Capture the cell that displays the provided text and extract its [x, y] central coordinate. 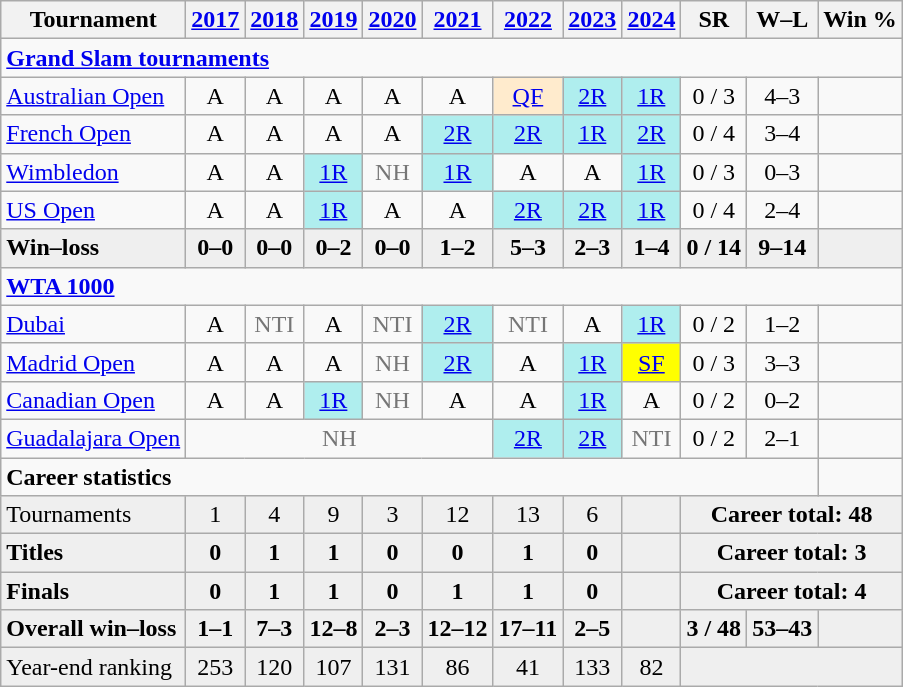
107 [334, 667]
12–12 [458, 629]
9–14 [782, 248]
2018 [274, 20]
9 [334, 515]
2017 [216, 20]
Career total: 3 [792, 553]
253 [216, 667]
Madrid Open [94, 362]
QF [528, 96]
17–11 [528, 629]
13 [528, 515]
Australian Open [94, 96]
Titles [94, 553]
2020 [392, 20]
2022 [528, 20]
Year-end ranking [94, 667]
1–4 [652, 248]
3 / 48 [714, 629]
Career statistics [410, 477]
0 / 14 [714, 248]
2–1 [782, 438]
12–8 [334, 629]
2–5 [592, 629]
4 [274, 515]
Grand Slam tournaments [452, 58]
Guadalajara Open [94, 438]
53–43 [782, 629]
US Open [94, 210]
Dubai [94, 324]
Finals [94, 591]
Canadian Open [94, 400]
3–4 [782, 134]
French Open [94, 134]
5–3 [528, 248]
2024 [652, 20]
131 [392, 667]
2–4 [782, 210]
41 [528, 667]
Career total: 4 [792, 591]
Wimbledon [94, 172]
82 [652, 667]
Win–loss [94, 248]
3–3 [782, 362]
W–L [782, 20]
12 [458, 515]
2019 [334, 20]
120 [274, 667]
0–3 [782, 172]
SF [652, 362]
4–3 [782, 96]
Overall win–loss [94, 629]
Win % [860, 20]
Career total: 48 [792, 515]
2023 [592, 20]
SR [714, 20]
6 [592, 515]
86 [458, 667]
Tournament [94, 20]
1–1 [216, 629]
3 [392, 515]
Tournaments [94, 515]
2021 [458, 20]
7–3 [274, 629]
WTA 1000 [452, 286]
133 [592, 667]
